Identify which cell holds the provided text, then report its [x, y] central coordinate. 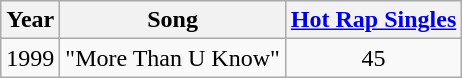
"More Than U Know" [173, 58]
45 [373, 58]
1999 [30, 58]
Song [173, 20]
Year [30, 20]
Hot Rap Singles [373, 20]
